Determine the (x, y) coordinate at the center of the cell enclosing the given text.  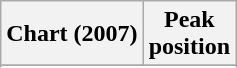
Peakposition (189, 34)
Chart (2007) (72, 34)
